Locate the cell with the specified text and output its (X, Y) center coordinate. 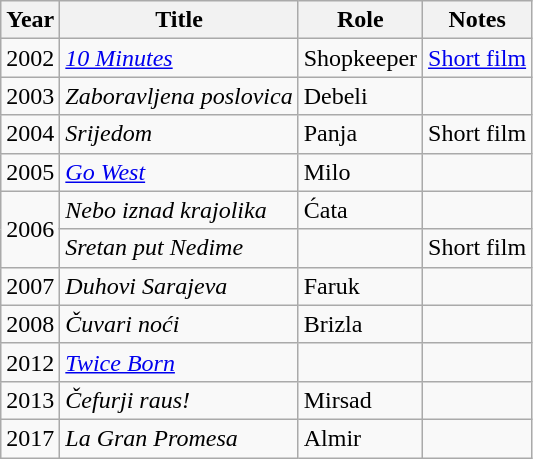
Čuvari noći (179, 324)
Almir (360, 438)
2007 (30, 286)
2008 (30, 324)
Zaboravljena poslovica (179, 96)
Čefurji raus! (179, 400)
Go West (179, 172)
Twice Born (179, 362)
Srijedom (179, 134)
Notes (478, 20)
Sretan put Nedime (179, 248)
Brizla (360, 324)
2002 (30, 58)
10 Minutes (179, 58)
La Gran Promesa (179, 438)
2013 (30, 400)
2005 (30, 172)
Faruk (360, 286)
2012 (30, 362)
Ćata (360, 210)
Shopkeeper (360, 58)
Milo (360, 172)
2004 (30, 134)
2006 (30, 229)
Nebo iznad krajolika (179, 210)
Duhovi Sarajeva (179, 286)
Title (179, 20)
Mirsad (360, 400)
Debeli (360, 96)
Year (30, 20)
2003 (30, 96)
Role (360, 20)
Panja (360, 134)
2017 (30, 438)
